Search for the cell housing the specified text and yield its (x, y) center coordinate. 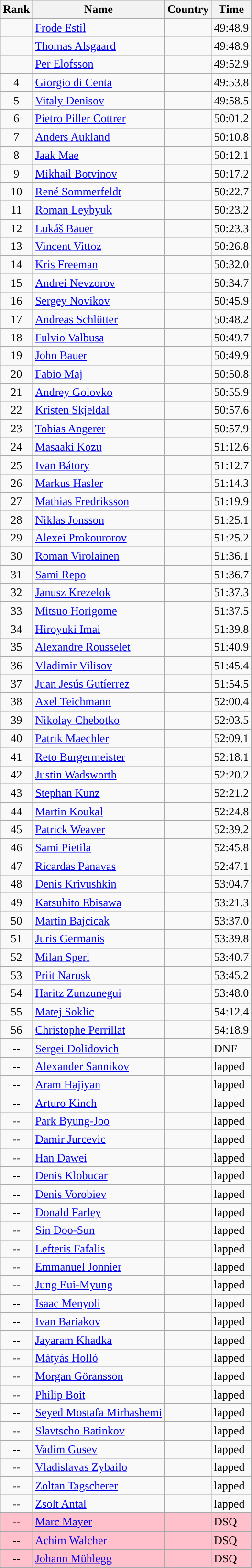
53:21.3 (231, 902)
36 (16, 666)
Pietro Piller Cottrer (99, 119)
Kris Freeman (99, 265)
Fabio Maj (99, 374)
Alexandre Rousselet (99, 647)
16 (16, 301)
Morgan Göransson (99, 1376)
39 (16, 720)
53:45.2 (231, 975)
Fulvio Valbusa (99, 338)
44 (16, 812)
51:12.6 (231, 447)
50:32.0 (231, 265)
Mikhail Botvinov (99, 173)
Niklas Jonsson (99, 519)
51:12.7 (231, 465)
Nikolay Chebotko (99, 720)
Ivan Bátory (99, 465)
Alexei Prokourorov (99, 538)
49 (16, 902)
Denis Klobucar (99, 1176)
23 (16, 429)
9 (16, 173)
51:36.1 (231, 556)
51:19.9 (231, 501)
33 (16, 611)
50:55.9 (231, 392)
45 (16, 830)
27 (16, 501)
50:10.8 (231, 137)
Park Byung-Joo (99, 1121)
Emmanuel Jonnier (99, 1267)
Priit Narusk (99, 975)
6 (16, 119)
49:53.8 (231, 82)
Ivan Bariakov (99, 1321)
54:12.4 (231, 1012)
54 (16, 993)
50:45.9 (231, 301)
Philip Boit (99, 1395)
50:57.6 (231, 410)
Jayaram Khadka (99, 1340)
50:49.9 (231, 356)
50 (16, 921)
47 (16, 866)
14 (16, 265)
15 (16, 283)
Lukáš Bauer (99, 228)
43 (16, 793)
Per Elofsson (99, 64)
34 (16, 629)
51 (16, 939)
28 (16, 519)
Giorgio di Centa (99, 82)
13 (16, 247)
Matej Soklic (99, 1012)
52:45.8 (231, 848)
Anders Aukland (99, 137)
50:23.2 (231, 210)
52:09.1 (231, 738)
Rank (16, 10)
Ricardas Panavas (99, 866)
51:25.1 (231, 519)
35 (16, 647)
Vladimir Vilisov (99, 666)
Vadim Gusev (99, 1449)
52:00.4 (231, 702)
Reto Burgermeister (99, 756)
Denis Vorobiev (99, 1194)
Andrei Nevzorov (99, 283)
50:57.9 (231, 429)
31 (16, 575)
53:39.8 (231, 939)
53 (16, 975)
52:21.2 (231, 793)
50:12.1 (231, 155)
Sami Pietila (99, 848)
Isaac Menyoli (99, 1303)
Aram Hajiyan (99, 1084)
Haritz Zunzunegui (99, 993)
38 (16, 702)
Mátyás Holló (99, 1358)
50:50.8 (231, 374)
Alexander Sannikov (99, 1066)
Donald Farley (99, 1212)
11 (16, 210)
50:22.7 (231, 192)
Zsolt Antal (99, 1504)
24 (16, 447)
50:26.8 (231, 247)
51:36.7 (231, 575)
Marc Mayer (99, 1522)
51:45.4 (231, 666)
Lefteris Fafalis (99, 1249)
22 (16, 410)
42 (16, 775)
Country (188, 10)
Jung Eui-Myung (99, 1285)
54:18.9 (231, 1030)
Martin Bajcicak (99, 921)
8 (16, 155)
Zoltan Tagscherer (99, 1486)
50:34.7 (231, 283)
Vitaly Denisov (99, 101)
John Bauer (99, 356)
40 (16, 738)
25 (16, 465)
Janusz Krezelok (99, 593)
Time (231, 10)
53:40.7 (231, 957)
53:04.7 (231, 884)
Axel Teichmann (99, 702)
Seyed Mostafa Mirhashemi (99, 1413)
Andreas Schlütter (99, 319)
Sin Doo-Sun (99, 1230)
Katsuhito Ebisawa (99, 902)
4 (16, 82)
Tobias Angerer (99, 429)
51:37.3 (231, 593)
32 (16, 593)
Markus Hasler (99, 483)
51:25.2 (231, 538)
Justin Wadsworth (99, 775)
52:24.8 (231, 812)
10 (16, 192)
Patrik Maechler (99, 738)
Kristen Skjeldal (99, 410)
46 (16, 848)
Milan Sperl (99, 957)
53:37.0 (231, 921)
Thomas Alsgaard (99, 46)
Johann Mühlegg (99, 1558)
29 (16, 538)
51:54.5 (231, 684)
Mitsuo Horigome (99, 611)
50:01.2 (231, 119)
50:17.2 (231, 173)
52:18.1 (231, 756)
37 (16, 684)
52:39.2 (231, 830)
Name (99, 10)
49:58.5 (231, 101)
18 (16, 338)
Achim Walcher (99, 1540)
DNF (231, 1048)
52 (16, 957)
26 (16, 483)
56 (16, 1030)
41 (16, 756)
Arturo Kinch (99, 1103)
51:37.5 (231, 611)
Han Dawei (99, 1158)
49:52.9 (231, 64)
Stephan Kunz (99, 793)
Denis Krivushkin (99, 884)
Sergei Dolidovich (99, 1048)
Damir Jurcevic (99, 1139)
51:40.9 (231, 647)
30 (16, 556)
5 (16, 101)
Andrey Golovko (99, 392)
50:49.7 (231, 338)
50:23.3 (231, 228)
Masaaki Kozu (99, 447)
Christophe Perrillat (99, 1030)
Vincent Vittoz (99, 247)
Mathias Fredriksson (99, 501)
48 (16, 884)
20 (16, 374)
Patrick Weaver (99, 830)
7 (16, 137)
51:14.3 (231, 483)
Roman Leybyuk (99, 210)
Jaak Mae (99, 155)
Juan Jesús Gutíerrez (99, 684)
17 (16, 319)
Sami Repo (99, 575)
55 (16, 1012)
Martin Koukal (99, 812)
Sergey Novikov (99, 301)
53:48.0 (231, 993)
Hiroyuki Imai (99, 629)
Vladislavas Zybailo (99, 1467)
21 (16, 392)
12 (16, 228)
52:03.5 (231, 720)
51:39.8 (231, 629)
52:20.2 (231, 775)
René Sommerfeldt (99, 192)
50:48.2 (231, 319)
52:47.1 (231, 866)
Frode Estil (99, 28)
19 (16, 356)
Roman Virolainen (99, 556)
Slavtscho Batinkov (99, 1431)
Juris Germanis (99, 939)
